Return [x, y] of the center of cell containing provided text 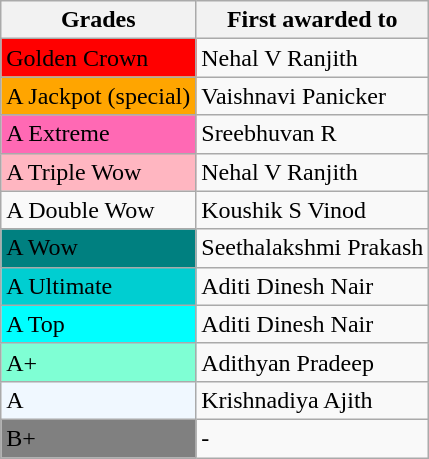
B+ [98, 438]
Sreebhuvan R [312, 134]
First awarded to [312, 20]
A Extreme [98, 134]
Grades [98, 20]
A Jackpot (special) [98, 96]
Seethalakshmi Prakash [312, 248]
A Triple Wow [98, 172]
Koushik S Vinod [312, 210]
Vaishnavi Panicker [312, 96]
A Top [98, 324]
Golden Crown [98, 58]
A+ [98, 362]
Adithyan Pradeep [312, 362]
- [312, 438]
A [98, 400]
A Double Wow [98, 210]
Krishnadiya Ajith [312, 400]
A Ultimate [98, 286]
A Wow [98, 248]
